Identify which cell holds the provided text, then report its [X, Y] central coordinate. 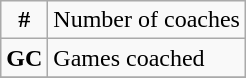
Games coached [147, 58]
Number of coaches [147, 20]
GC [24, 58]
# [24, 20]
